Search for the cell housing the specified text and yield its (X, Y) center coordinate. 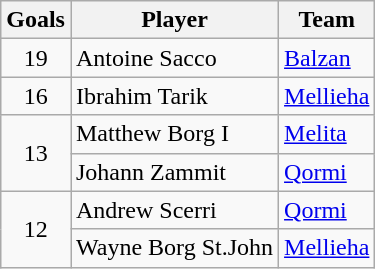
13 (36, 153)
Antoine Sacco (174, 58)
Andrew Scerri (174, 210)
16 (36, 96)
Johann Zammit (174, 172)
12 (36, 229)
Player (174, 20)
Melita (327, 134)
Team (327, 20)
Ibrahim Tarik (174, 96)
Goals (36, 20)
Wayne Borg St.John (174, 248)
19 (36, 58)
Matthew Borg I (174, 134)
Balzan (327, 58)
